Capture the cell that displays the provided text and extract its (X, Y) central coordinate. 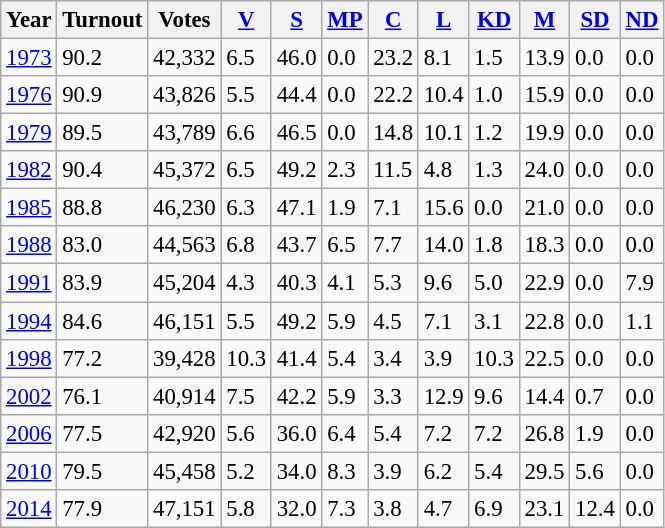
M (544, 20)
34.0 (296, 471)
6.2 (443, 471)
4.3 (246, 283)
2002 (29, 396)
6.4 (345, 433)
83.9 (102, 283)
7.7 (393, 245)
41.4 (296, 358)
24.0 (544, 170)
22.2 (393, 95)
1.2 (494, 133)
45,458 (184, 471)
4.1 (345, 283)
MP (345, 20)
L (443, 20)
1973 (29, 58)
15.9 (544, 95)
36.0 (296, 433)
1.0 (494, 95)
6.6 (246, 133)
11.5 (393, 170)
5.3 (393, 283)
1988 (29, 245)
47,151 (184, 509)
39,428 (184, 358)
89.5 (102, 133)
2010 (29, 471)
42,332 (184, 58)
1.1 (642, 321)
77.2 (102, 358)
3.8 (393, 509)
83.0 (102, 245)
42.2 (296, 396)
3.1 (494, 321)
7.9 (642, 283)
2014 (29, 509)
13.9 (544, 58)
8.3 (345, 471)
6.3 (246, 208)
ND (642, 20)
Year (29, 20)
KD (494, 20)
40.3 (296, 283)
22.9 (544, 283)
14.0 (443, 245)
19.9 (544, 133)
42,920 (184, 433)
46,151 (184, 321)
1979 (29, 133)
29.5 (544, 471)
46,230 (184, 208)
12.9 (443, 396)
8.1 (443, 58)
4.7 (443, 509)
84.6 (102, 321)
44,563 (184, 245)
18.3 (544, 245)
14.8 (393, 133)
1982 (29, 170)
1998 (29, 358)
6.8 (246, 245)
43.7 (296, 245)
45,204 (184, 283)
7.5 (246, 396)
Votes (184, 20)
1.8 (494, 245)
5.8 (246, 509)
1991 (29, 283)
88.8 (102, 208)
46.0 (296, 58)
23.2 (393, 58)
90.2 (102, 58)
77.5 (102, 433)
V (246, 20)
44.4 (296, 95)
S (296, 20)
5.0 (494, 283)
90.4 (102, 170)
0.7 (595, 396)
22.5 (544, 358)
2006 (29, 433)
3.4 (393, 358)
3.3 (393, 396)
14.4 (544, 396)
1.5 (494, 58)
77.9 (102, 509)
SD (595, 20)
10.1 (443, 133)
32.0 (296, 509)
2.3 (345, 170)
79.5 (102, 471)
6.9 (494, 509)
12.4 (595, 509)
5.2 (246, 471)
21.0 (544, 208)
23.1 (544, 509)
46.5 (296, 133)
15.6 (443, 208)
Turnout (102, 20)
4.5 (393, 321)
26.8 (544, 433)
40,914 (184, 396)
1985 (29, 208)
4.8 (443, 170)
1994 (29, 321)
43,789 (184, 133)
43,826 (184, 95)
1976 (29, 95)
76.1 (102, 396)
C (393, 20)
10.4 (443, 95)
1.3 (494, 170)
90.9 (102, 95)
47.1 (296, 208)
22.8 (544, 321)
45,372 (184, 170)
7.3 (345, 509)
